Find where the given text appears and provide that cell's center as [x, y] coordinate. 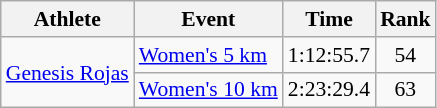
54 [406, 55]
2:23:29.4 [329, 90]
Time [329, 19]
1:12:55.7 [329, 55]
Genesis Rojas [68, 72]
Rank [406, 19]
Women's 5 km [208, 55]
63 [406, 90]
Athlete [68, 19]
Women's 10 km [208, 90]
Event [208, 19]
